Find where the given text appears and provide that cell's center as [X, Y] coordinate. 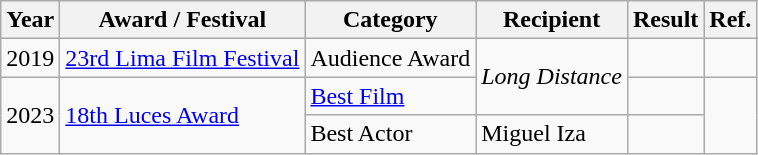
Ref. [730, 20]
Miguel Iza [552, 134]
Year [30, 20]
Recipient [552, 20]
Best Film [390, 96]
23rd Lima Film Festival [182, 58]
Best Actor [390, 134]
2019 [30, 58]
Category [390, 20]
Award / Festival [182, 20]
18th Luces Award [182, 115]
Audience Award [390, 58]
Long Distance [552, 77]
Result [665, 20]
2023 [30, 115]
